Scan for the cell matching the given text and deliver its [x, y] coordinate at center. 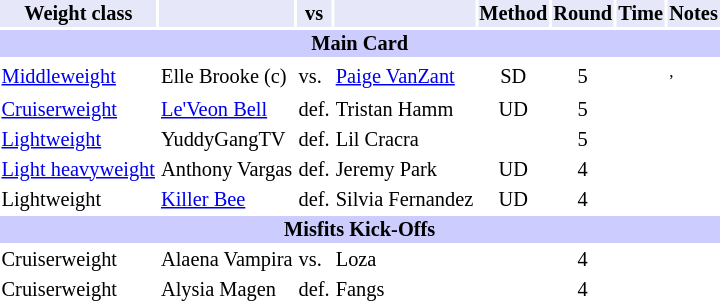
Elle Brooke (c) [226, 76]
, [694, 76]
Misfits Kick-Offs [360, 228]
Lil Cracra [404, 138]
Main Card [360, 44]
Alaena Vampira [226, 258]
Paige VanZant [404, 76]
Light heavyweight [78, 168]
Loza [404, 258]
Silvia Fernandez [404, 198]
SD [514, 76]
Time [641, 14]
YuddyGangTV [226, 138]
Killer Bee [226, 198]
Notes [694, 14]
vs [314, 14]
Round [583, 14]
Le'Veon Bell [226, 108]
Method [514, 14]
Weight class [78, 14]
Tristan Hamm [404, 108]
Middleweight [78, 76]
Anthony Vargas [226, 168]
Jeremy Park [404, 168]
